Determine the [x, y] coordinate at the center of the cell enclosing the given text.  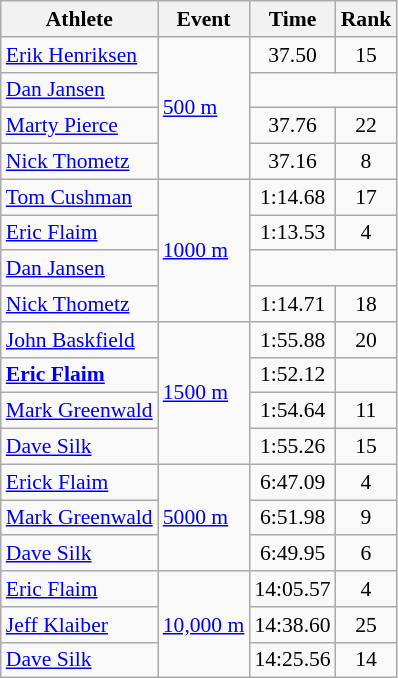
Tom Cushman [80, 197]
8 [366, 162]
Rank [366, 19]
14:05.57 [292, 589]
17 [366, 197]
1:55.26 [292, 447]
Time [292, 19]
22 [366, 126]
Jeff Klaiber [80, 625]
Erick Flaim [80, 482]
9 [366, 518]
25 [366, 625]
37.16 [292, 162]
Event [204, 19]
6:51.98 [292, 518]
6:47.09 [292, 482]
1:13.53 [292, 233]
14:38.60 [292, 625]
Marty Pierce [80, 126]
20 [366, 340]
1:14.71 [292, 304]
37.50 [292, 55]
Athlete [80, 19]
37.76 [292, 126]
1:54.64 [292, 411]
1:55.88 [292, 340]
6:49.95 [292, 554]
14:25.56 [292, 660]
500 m [204, 108]
1500 m [204, 393]
1000 m [204, 250]
John Baskfield [80, 340]
1:14.68 [292, 197]
11 [366, 411]
Erik Henriksen [80, 55]
18 [366, 304]
1:52.12 [292, 375]
6 [366, 554]
10,000 m [204, 624]
5000 m [204, 518]
14 [366, 660]
